For the text-containing cell, return its midpoint in (X, Y) coordinate format. 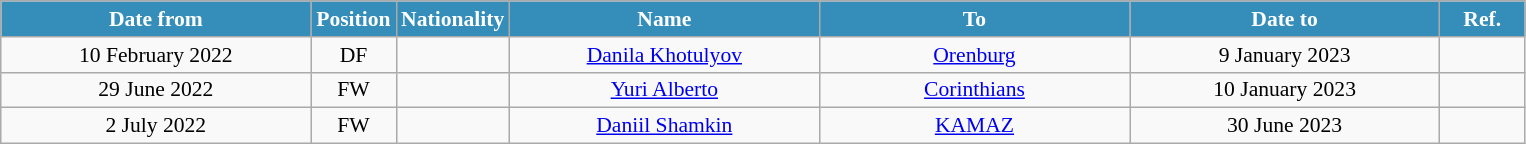
2 July 2022 (156, 126)
29 June 2022 (156, 90)
Date to (1285, 19)
KAMAZ (974, 126)
9 January 2023 (1285, 55)
To (974, 19)
Position (354, 19)
Nationality (452, 19)
10 February 2022 (156, 55)
Name (664, 19)
Yuri Alberto (664, 90)
Orenburg (974, 55)
Ref. (1482, 19)
10 January 2023 (1285, 90)
Danila Khotulyov (664, 55)
Corinthians (974, 90)
30 June 2023 (1285, 126)
Daniil Shamkin (664, 126)
Date from (156, 19)
DF (354, 55)
